Pinpoint the cell where the given text exists, returning its [X, Y] midpoint coordinate. 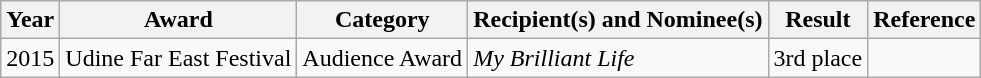
2015 [30, 58]
Year [30, 20]
Award [178, 20]
Recipient(s) and Nominee(s) [618, 20]
Result [818, 20]
Udine Far East Festival [178, 58]
Audience Award [382, 58]
Category [382, 20]
Reference [924, 20]
My Brilliant Life [618, 58]
3rd place [818, 58]
